Return the [X, Y] coordinate for the center point of the cell that contains the specified text.  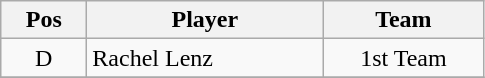
Rachel Lenz [205, 58]
D [44, 58]
1st Team [404, 58]
Team [404, 20]
Pos [44, 20]
Player [205, 20]
